Return the (x, y) coordinate for the center point of the cell that contains the specified text.  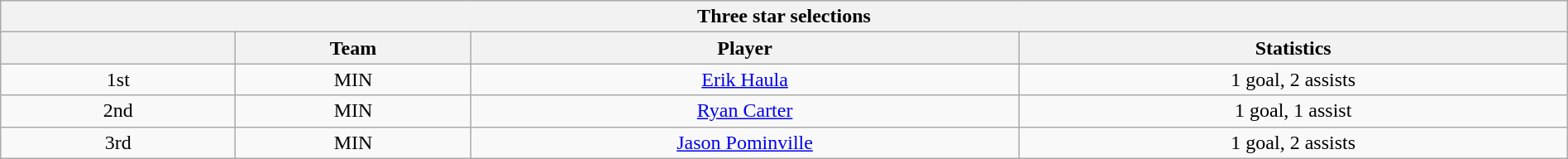
Jason Pominville (744, 142)
3rd (118, 142)
Team (353, 48)
2nd (118, 111)
Three star selections (784, 17)
Statistics (1293, 48)
1 goal, 1 assist (1293, 111)
Erik Haula (744, 79)
Ryan Carter (744, 111)
Player (744, 48)
1st (118, 79)
